Detect which cell encompasses the target text, then output its (x, y) center coordinate. 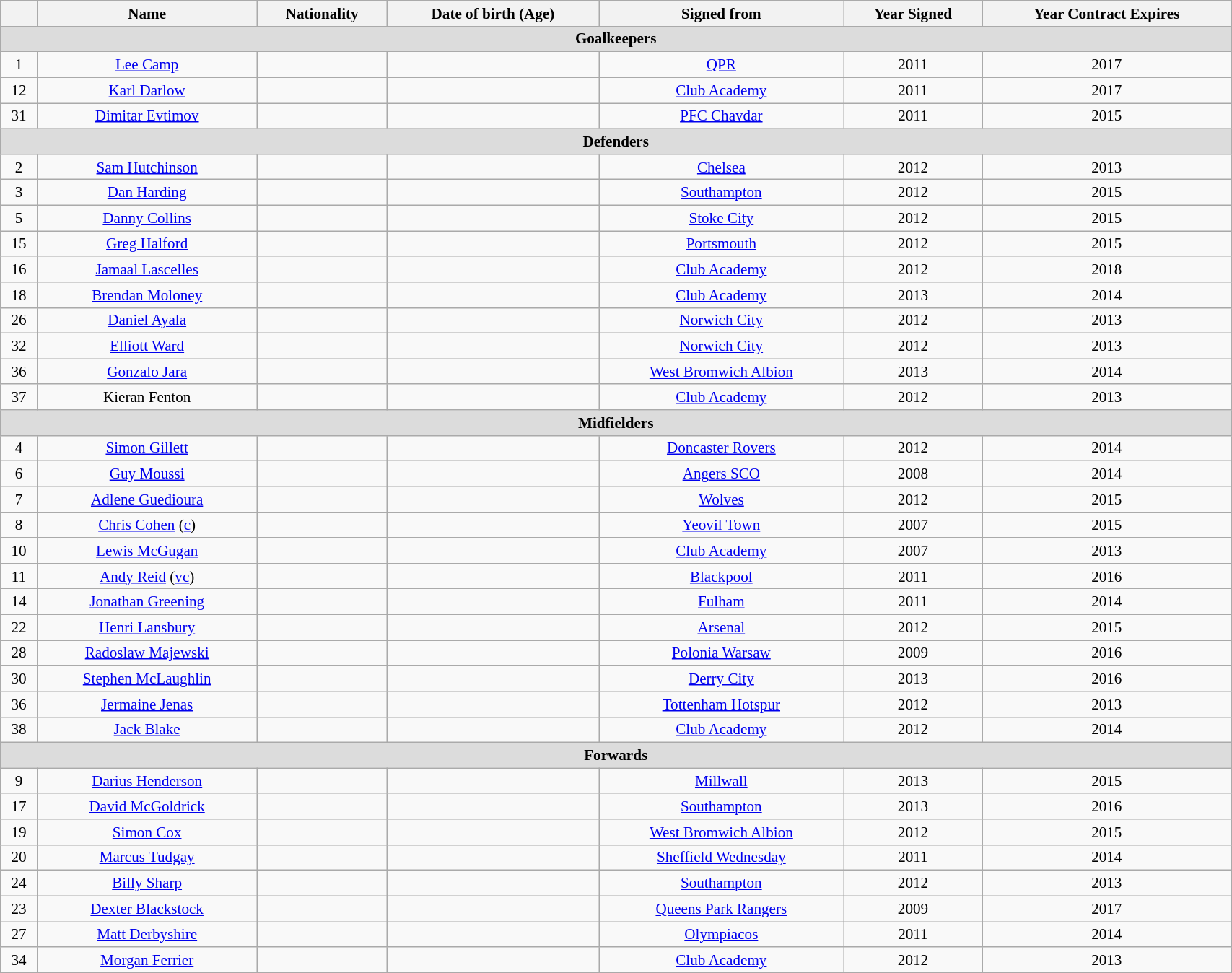
38 (19, 729)
Dimitar Evtimov (147, 115)
11 (19, 576)
18 (19, 294)
6 (19, 474)
Darius Henderson (147, 781)
Billy Sharp (147, 883)
Brendan Moloney (147, 294)
5 (19, 218)
34 (19, 960)
Blackpool (722, 576)
Dan Harding (147, 192)
Morgan Ferrier (147, 960)
22 (19, 627)
Nationality (322, 13)
Karl Darlow (147, 90)
Sheffield Wednesday (722, 858)
Wolves (722, 499)
Signed from (722, 13)
Chelsea (722, 166)
Tottenham Hotspur (722, 704)
Chris Cohen (c) (147, 525)
Radoslaw Majewski (147, 653)
9 (19, 781)
Yeovil Town (722, 525)
Arsenal (722, 627)
17 (19, 806)
10 (19, 550)
Danny Collins (147, 218)
Daniel Ayala (147, 320)
19 (19, 832)
26 (19, 320)
Henri Lansbury (147, 627)
Greg Halford (147, 244)
2 (19, 166)
Millwall (722, 781)
Elliott Ward (147, 346)
31 (19, 115)
32 (19, 346)
PFC Chavdar (722, 115)
1 (19, 65)
Lee Camp (147, 65)
23 (19, 908)
Jamaal Lascelles (147, 269)
Jermaine Jenas (147, 704)
Gonzalo Jara (147, 371)
Sam Hutchinson (147, 166)
16 (19, 269)
Matt Derbyshire (147, 934)
8 (19, 525)
15 (19, 244)
Fulham (722, 602)
Midfielders (616, 423)
Name (147, 13)
37 (19, 397)
Goalkeepers (616, 39)
Guy Moussi (147, 474)
Kieran Fenton (147, 397)
Andy Reid (vc) (147, 576)
Queens Park Rangers (722, 908)
Simon Gillett (147, 448)
Forwards (616, 755)
2018 (1107, 269)
Defenders (616, 141)
4 (19, 448)
14 (19, 602)
Date of birth (Age) (492, 13)
Olympiacos (722, 934)
20 (19, 858)
24 (19, 883)
30 (19, 679)
Jack Blake (147, 729)
2008 (913, 474)
Portsmouth (722, 244)
Jonathan Greening (147, 602)
27 (19, 934)
Year Contract Expires (1107, 13)
Stoke City (722, 218)
Simon Cox (147, 832)
12 (19, 90)
Derry City (722, 679)
Lewis McGugan (147, 550)
Polonia Warsaw (722, 653)
3 (19, 192)
Marcus Tudgay (147, 858)
28 (19, 653)
Adlene Guedioura (147, 499)
Stephen McLaughlin (147, 679)
QPR (722, 65)
7 (19, 499)
Dexter Blackstock (147, 908)
Year Signed (913, 13)
Angers SCO (722, 474)
Doncaster Rovers (722, 448)
David McGoldrick (147, 806)
